Determine the [x, y] coordinate at the center of the cell enclosing the given text.  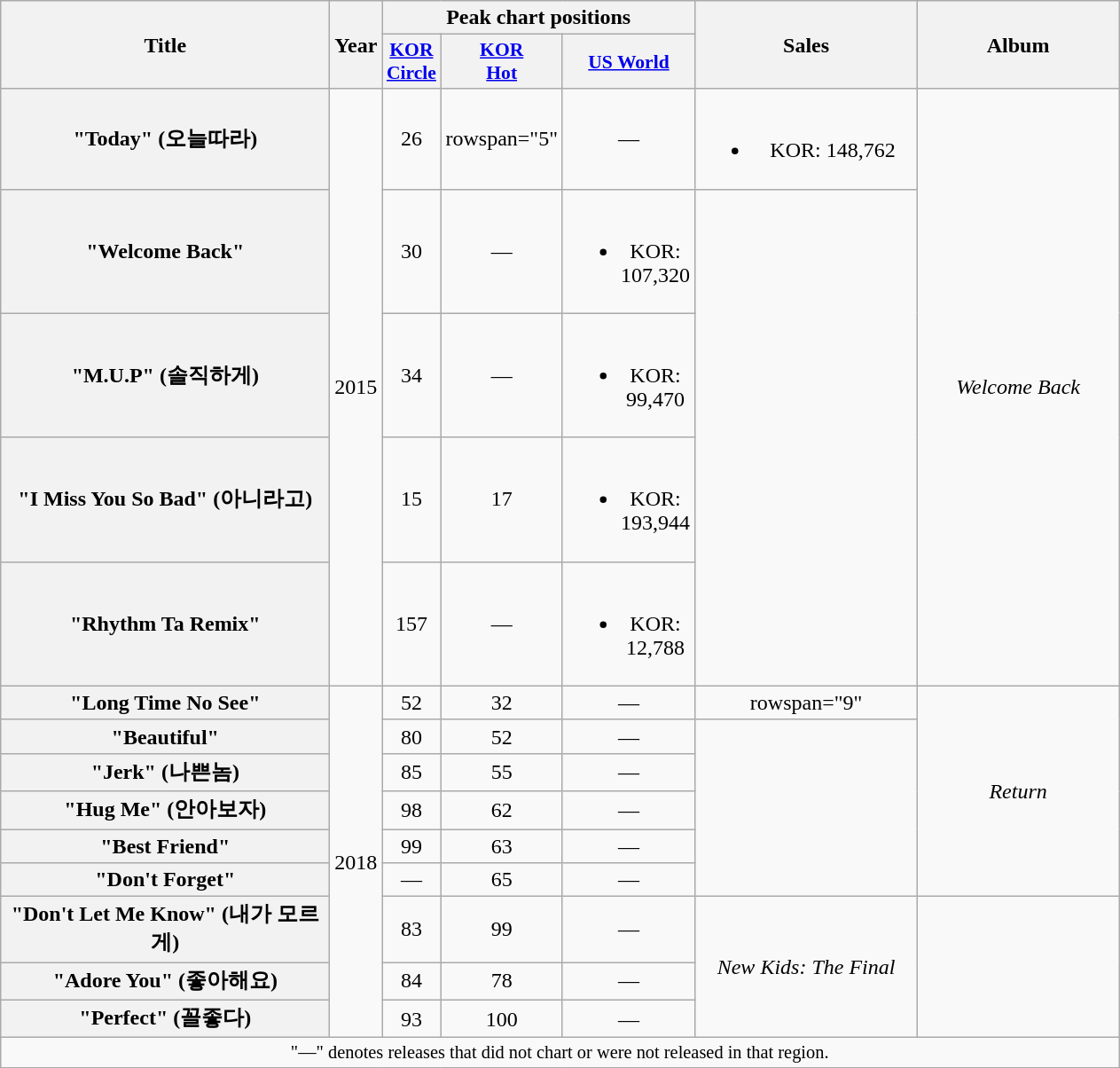
Year [356, 44]
30 [411, 251]
rowspan="5" [502, 138]
KOR: 193,944 [628, 499]
Return [1018, 791]
78 [502, 981]
"Welcome Back" [165, 251]
"M.U.P" (솔직하게) [165, 375]
"Today" (오늘따라) [165, 138]
"Don't Let Me Know" (내가 모르게) [165, 930]
KOR: 148,762 [807, 138]
Title [165, 44]
"Rhythm Ta Remix" [165, 624]
KOR: 107,320 [628, 251]
62 [502, 811]
Peak chart positions [539, 18]
"Don't Forget" [165, 880]
100 [502, 1018]
"Adore You" (좋아해요) [165, 981]
65 [502, 880]
2015 [356, 387]
32 [502, 703]
63 [502, 845]
"Beautiful" [165, 736]
US World [628, 62]
"Long Time No See" [165, 703]
KOR: 12,788 [628, 624]
"Perfect" (꼴좋다) [165, 1018]
KORHot [502, 62]
"Best Friend" [165, 845]
15 [411, 499]
26 [411, 138]
85 [411, 772]
55 [502, 772]
83 [411, 930]
"I Miss You So Bad" (아니라고) [165, 499]
157 [411, 624]
KOR: 99,470 [628, 375]
80 [411, 736]
34 [411, 375]
Welcome Back [1018, 387]
"—" denotes releases that did not chart or were not released in that region. [560, 1053]
"Jerk" (나쁜놈) [165, 772]
17 [502, 499]
New Kids: The Final [807, 967]
98 [411, 811]
rowspan="9" [807, 703]
Sales [807, 44]
"Hug Me" (안아보자) [165, 811]
84 [411, 981]
2018 [356, 862]
KORCircle [411, 62]
Album [1018, 44]
93 [411, 1018]
